From the cell containing the given text, extract its center point as [x, y] coordinate. 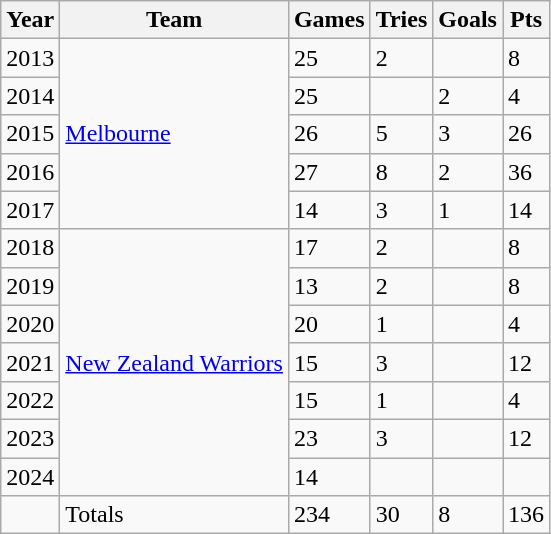
New Zealand Warriors [174, 362]
36 [526, 172]
Tries [402, 20]
5 [402, 134]
2016 [30, 172]
Pts [526, 20]
13 [329, 286]
2024 [30, 477]
23 [329, 438]
Goals [468, 20]
2021 [30, 362]
Totals [174, 515]
20 [329, 324]
2015 [30, 134]
2019 [30, 286]
Games [329, 20]
2017 [30, 210]
30 [402, 515]
2023 [30, 438]
2014 [30, 96]
Team [174, 20]
17 [329, 248]
Melbourne [174, 134]
2020 [30, 324]
Year [30, 20]
2022 [30, 400]
2013 [30, 58]
234 [329, 515]
136 [526, 515]
27 [329, 172]
2018 [30, 248]
